Return (X, Y) of the center of cell containing provided text 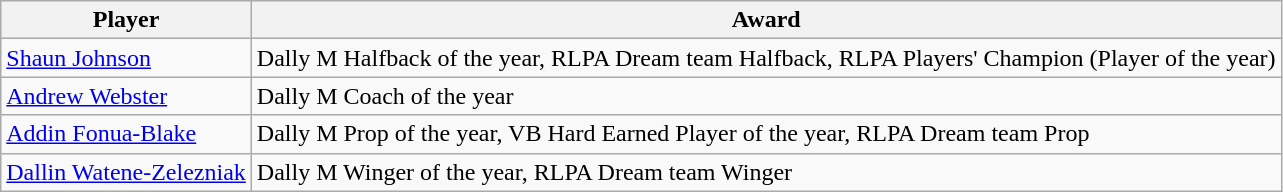
Player (126, 20)
Dallin Watene-Zelezniak (126, 172)
Andrew Webster (126, 96)
Shaun Johnson (126, 58)
Award (766, 20)
Dally M Winger of the year, RLPA Dream team Winger (766, 172)
Dally M Coach of the year (766, 96)
Addin Fonua-Blake (126, 134)
Dally M Halfback of the year, RLPA Dream team Halfback, RLPA Players' Champion (Player of the year) (766, 58)
Dally M Prop of the year, VB Hard Earned Player of the year, RLPA Dream team Prop (766, 134)
